Capture the cell that displays the provided text and extract its [X, Y] central coordinate. 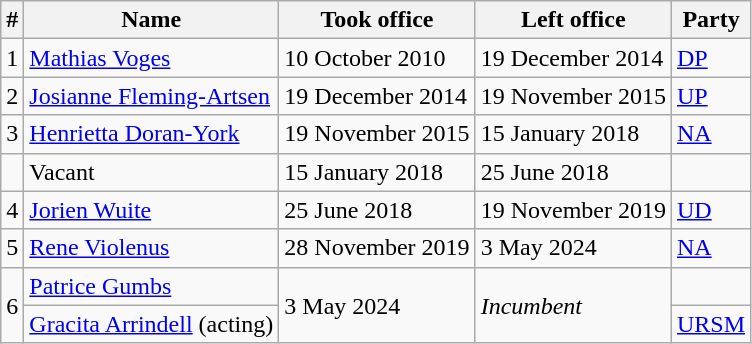
Vacant [152, 172]
Josianne Fleming-Artsen [152, 96]
10 October 2010 [377, 58]
Name [152, 20]
Henrietta Doran-York [152, 134]
5 [12, 248]
Patrice Gumbs [152, 286]
2 [12, 96]
28 November 2019 [377, 248]
UD [710, 210]
Gracita Arrindell (acting) [152, 324]
6 [12, 305]
19 November 2019 [573, 210]
Left office [573, 20]
URSM [710, 324]
Incumbent [573, 305]
UP [710, 96]
Mathias Voges [152, 58]
4 [12, 210]
Jorien Wuite [152, 210]
1 [12, 58]
Took office [377, 20]
DP [710, 58]
Rene Violenus [152, 248]
# [12, 20]
Party [710, 20]
3 [12, 134]
